Search for the cell housing the specified text and yield its [X, Y] center coordinate. 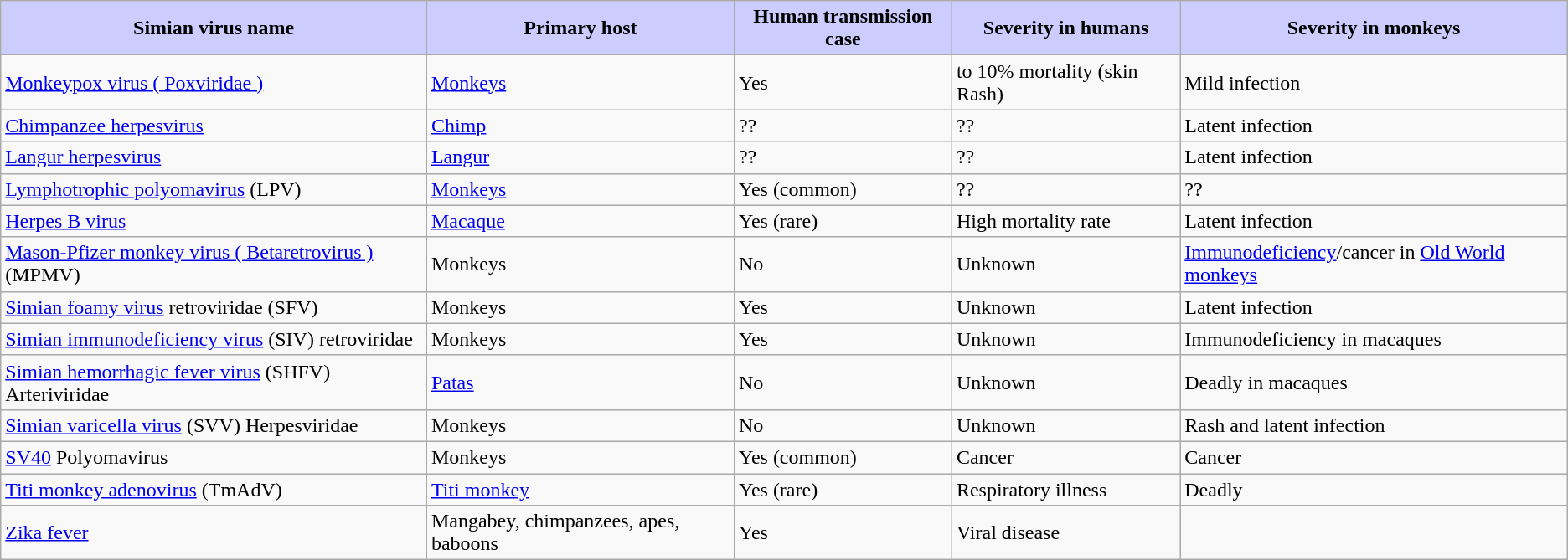
Viral disease [1065, 532]
Mason-Pfizer monkey virus ( Betaretrovirus ) (MPMV) [214, 265]
Titi monkey [580, 490]
to 10% mortality (skin Rash) [1065, 82]
Langur [580, 157]
Severity in monkeys [1374, 28]
Macaque [580, 221]
Human transmission case [843, 28]
Monkeypox virus ( Poxviridae ) [214, 82]
Titi monkey adenovirus (TmAdV) [214, 490]
Zika fever [214, 532]
Deadly in macaques [1374, 382]
Immunodeficiency in macaques [1374, 339]
Primary host [580, 28]
Respiratory illness [1065, 490]
Patas [580, 382]
Chimpanzee herpesvirus [214, 126]
Mild infection [1374, 82]
SV40 Polyomavirus [214, 457]
Mangabey, chimpanzees, apes, baboons [580, 532]
Simian foamy virus retroviridae (SFV) [214, 307]
Immunodeficiency/cancer in Old World monkeys [1374, 265]
Simian virus name [214, 28]
Lymphotrophic polyomavirus (LPV) [214, 189]
High mortality rate [1065, 221]
Herpes B virus [214, 221]
Simian hemorrhagic fever virus (SHFV) Arteriviridae [214, 382]
Deadly [1374, 490]
Simian immunodeficiency virus (SIV) retroviridae [214, 339]
Langur herpesvirus [214, 157]
Simian varicella virus (SVV) Herpesviridae [214, 425]
Rash and latent infection [1374, 425]
Severity in humans [1065, 28]
Chimp [580, 126]
